Scan for the cell matching the given text and deliver its (x, y) coordinate at center. 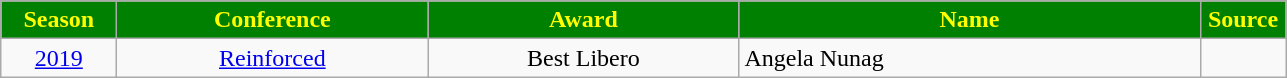
Conference (272, 20)
Source (1243, 20)
Season (59, 20)
Angela Nunag (970, 58)
Best Libero (584, 58)
Award (584, 20)
Reinforced (272, 58)
2019 (59, 58)
Name (970, 20)
